Determine the (X, Y) coordinate at the center of the cell enclosing the given text.  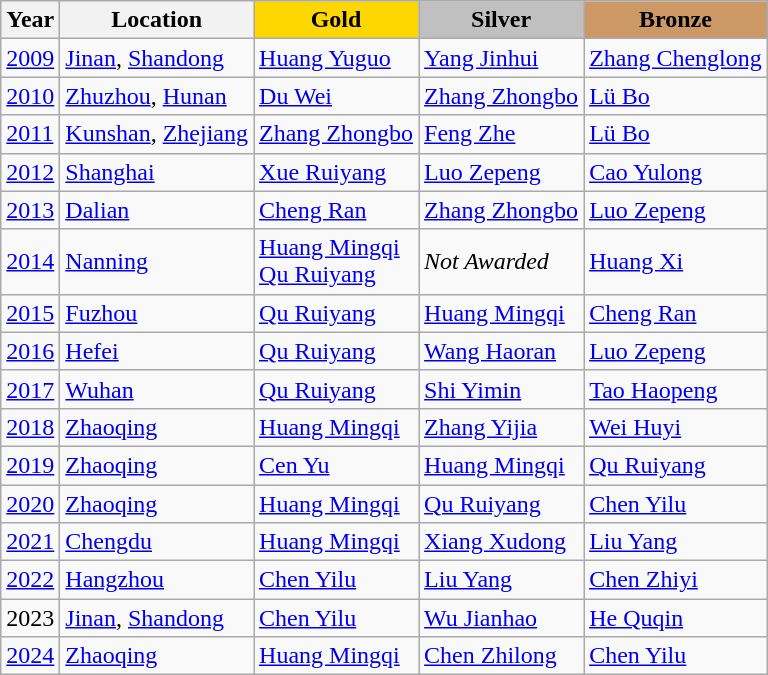
2016 (30, 351)
2018 (30, 427)
Shanghai (157, 172)
2021 (30, 542)
Tao Haopeng (676, 389)
Feng Zhe (502, 134)
Du Wei (336, 96)
2017 (30, 389)
2023 (30, 618)
2011 (30, 134)
Zhang Yijia (502, 427)
Huang Xi (676, 262)
He Quqin (676, 618)
Kunshan, Zhejiang (157, 134)
2022 (30, 580)
2010 (30, 96)
Year (30, 20)
Hefei (157, 351)
Shi Yimin (502, 389)
Nanning (157, 262)
Xiang Xudong (502, 542)
Bronze (676, 20)
Silver (502, 20)
Zhuzhou, Hunan (157, 96)
Wei Huyi (676, 427)
Wang Haoran (502, 351)
Cen Yu (336, 465)
2009 (30, 58)
Location (157, 20)
Chen Zhilong (502, 656)
Zhang Chenglong (676, 58)
2024 (30, 656)
Hangzhou (157, 580)
Dalian (157, 210)
Xue Ruiyang (336, 172)
Gold (336, 20)
Wu Jianhao (502, 618)
2014 (30, 262)
2015 (30, 313)
2013 (30, 210)
2020 (30, 503)
Chengdu (157, 542)
Chen Zhiyi (676, 580)
Wuhan (157, 389)
Yang Jinhui (502, 58)
Fuzhou (157, 313)
2012 (30, 172)
Cao Yulong (676, 172)
Huang Yuguo (336, 58)
2019 (30, 465)
Huang MingqiQu Ruiyang (336, 262)
Not Awarded (502, 262)
